Search for the cell housing the specified text and yield its [X, Y] center coordinate. 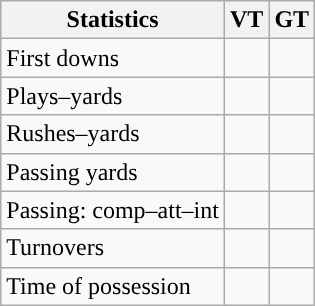
Plays–yards [113, 96]
Passing: comp–att–int [113, 210]
Passing yards [113, 172]
GT [292, 20]
First downs [113, 58]
Time of possession [113, 286]
Rushes–yards [113, 134]
VT [246, 20]
Statistics [113, 20]
Turnovers [113, 248]
